Identify which cell holds the provided text, then report its [X, Y] central coordinate. 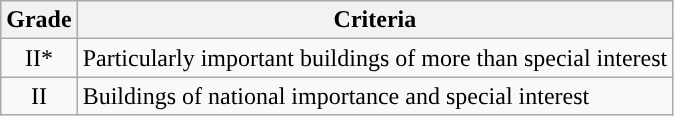
Criteria [375, 20]
Grade [39, 20]
II [39, 96]
Buildings of national importance and special interest [375, 96]
Particularly important buildings of more than special interest [375, 58]
II* [39, 58]
